Pinpoint the cell where the given text exists, returning its (X, Y) midpoint coordinate. 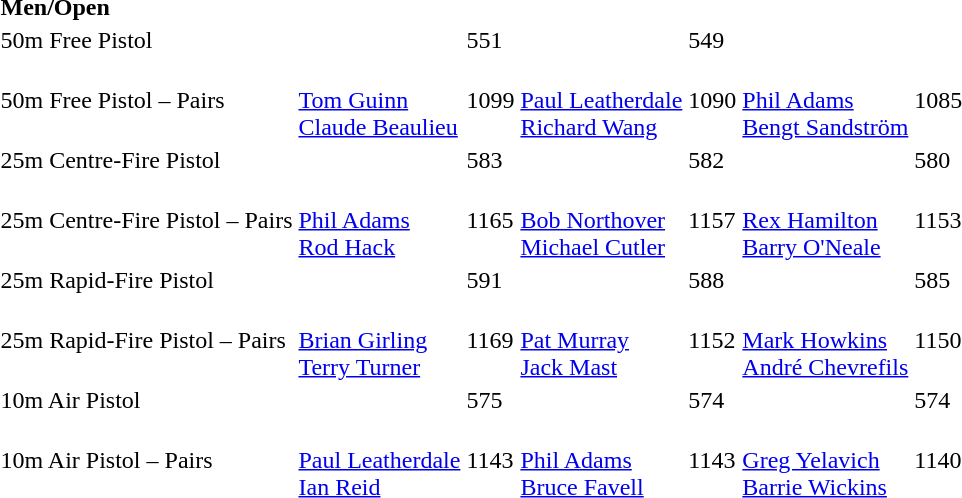
Bob NorthoverMichael Cutler (602, 220)
582 (712, 160)
Pat MurrayJack Mast (602, 340)
588 (712, 280)
1165 (490, 220)
575 (490, 400)
1099 (490, 100)
1090 (712, 100)
583 (490, 160)
Mark HowkinsAndré Chevrefils (826, 340)
1152 (712, 340)
Phil AdamsRod Hack (380, 220)
Tom GuinnClaude Beaulieu (380, 100)
549 (712, 40)
1169 (490, 340)
551 (490, 40)
Phil AdamsBengt Sandström (826, 100)
Rex HamiltonBarry O'Neale (826, 220)
1157 (712, 220)
Brian GirlingTerry Turner (380, 340)
591 (490, 280)
574 (712, 400)
Paul LeatherdaleRichard Wang (602, 100)
